Scan for the cell matching the given text and deliver its (x, y) coordinate at center. 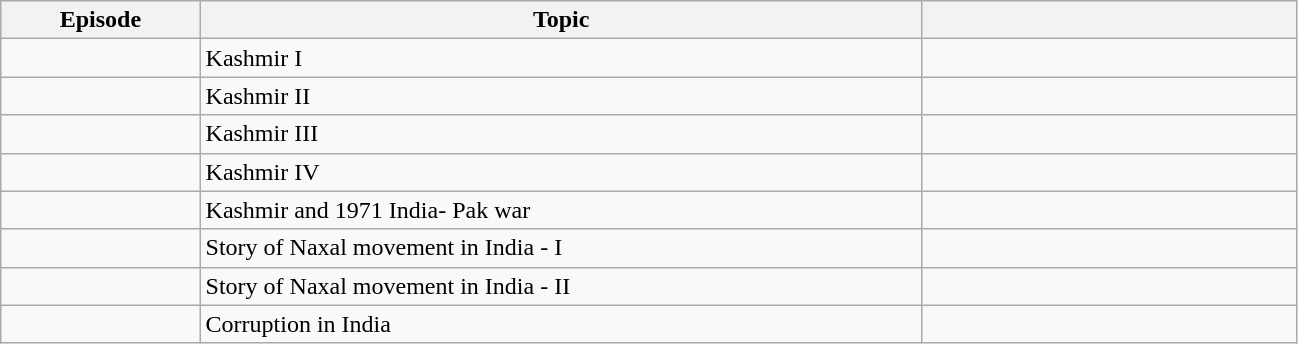
Kashmir II (561, 96)
Kashmir I (561, 58)
Kashmir III (561, 134)
Kashmir IV (561, 172)
Topic (561, 20)
Episode (100, 20)
Story of Naxal movement in India - I (561, 248)
Corruption in India (561, 324)
Story of Naxal movement in India - II (561, 286)
Kashmir and 1971 India- Pak war (561, 210)
